From the cell containing the given text, extract its center point as [X, Y] coordinate. 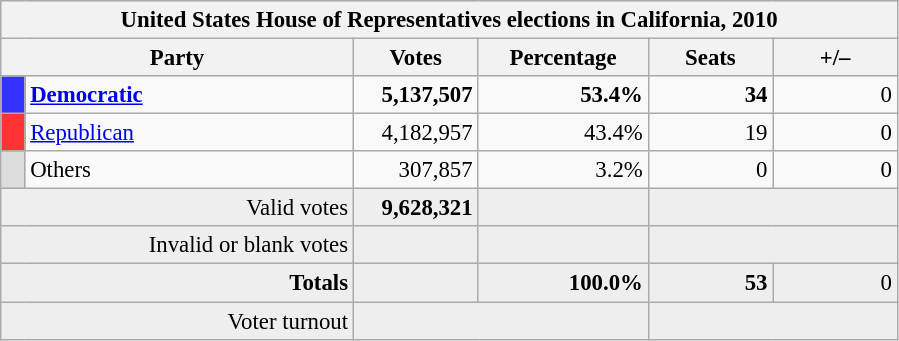
4,182,957 [416, 133]
34 [710, 95]
19 [710, 133]
53 [710, 283]
100.0% [563, 283]
53.4% [563, 95]
Democratic [189, 95]
Seats [710, 58]
Invalid or blank votes [178, 245]
+/– [836, 58]
Voter turnout [178, 321]
Totals [178, 283]
Party [178, 58]
43.4% [563, 133]
Valid votes [178, 208]
Percentage [563, 58]
Votes [416, 58]
5,137,507 [416, 95]
Republican [189, 133]
9,628,321 [416, 208]
United States House of Representatives elections in California, 2010 [450, 20]
307,857 [416, 170]
3.2% [563, 170]
Others [189, 170]
